Identify which cell holds the provided text, then report its [x, y] central coordinate. 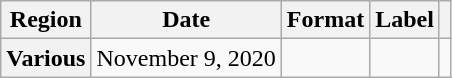
Format [325, 20]
Region [46, 20]
November 9, 2020 [186, 58]
Label [405, 20]
Date [186, 20]
Various [46, 58]
